Locate the cell with the specified text and output its (x, y) center coordinate. 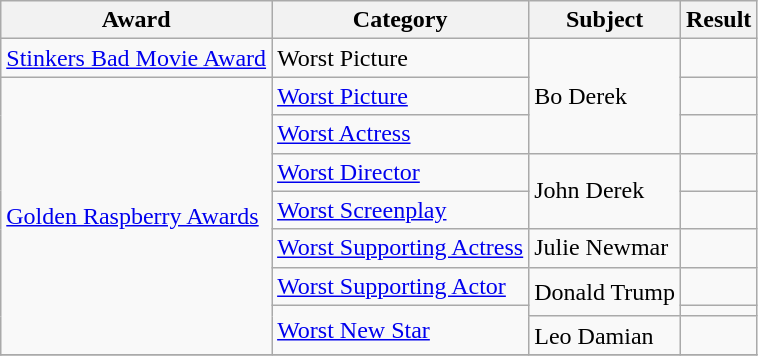
John Derek (605, 191)
Award (136, 20)
Worst Screenplay (400, 210)
Worst Supporting Actress (400, 248)
Bo Derek (605, 96)
Worst New Star (400, 330)
Leo Damian (605, 335)
Golden Raspberry Awards (136, 216)
Worst Director (400, 172)
Worst Supporting Actor (400, 286)
Stinkers Bad Movie Award (136, 58)
Category (400, 20)
Julie Newmar (605, 248)
Donald Trump (605, 292)
Subject (605, 20)
Result (718, 20)
Worst Actress (400, 134)
